Find where the given text appears and provide that cell's center as (x, y) coordinate. 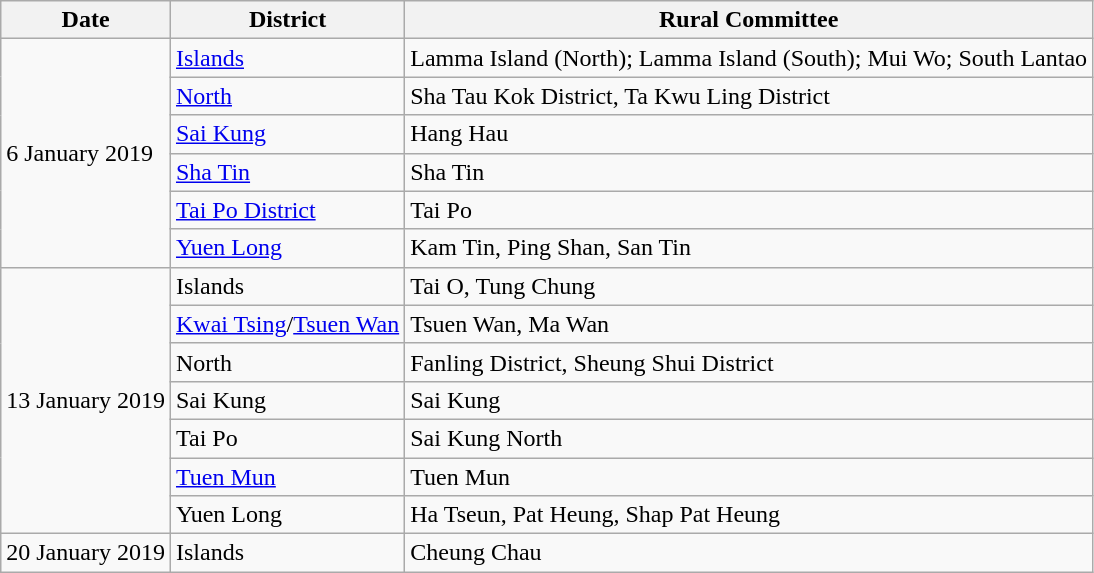
Kwai Tsing/Tsuen Wan (287, 324)
Sai Kung North (749, 438)
District (287, 20)
Kam Tin, Ping Shan, San Tin (749, 248)
Rural Committee (749, 20)
20 January 2019 (86, 553)
Fanling District, Sheung Shui District (749, 362)
Cheung Chau (749, 553)
Date (86, 20)
Tai Po District (287, 210)
13 January 2019 (86, 400)
Sha Tau Kok District, Ta Kwu Ling District (749, 96)
Hang Hau (749, 134)
Tsuen Wan, Ma Wan (749, 324)
Ha Tseun, Pat Heung, Shap Pat Heung (749, 515)
Lamma Island (North); Lamma Island (South); Mui Wo; South Lantao (749, 58)
Tai O, Tung Chung (749, 286)
6 January 2019 (86, 153)
